Search for the cell housing the specified text and yield its (x, y) center coordinate. 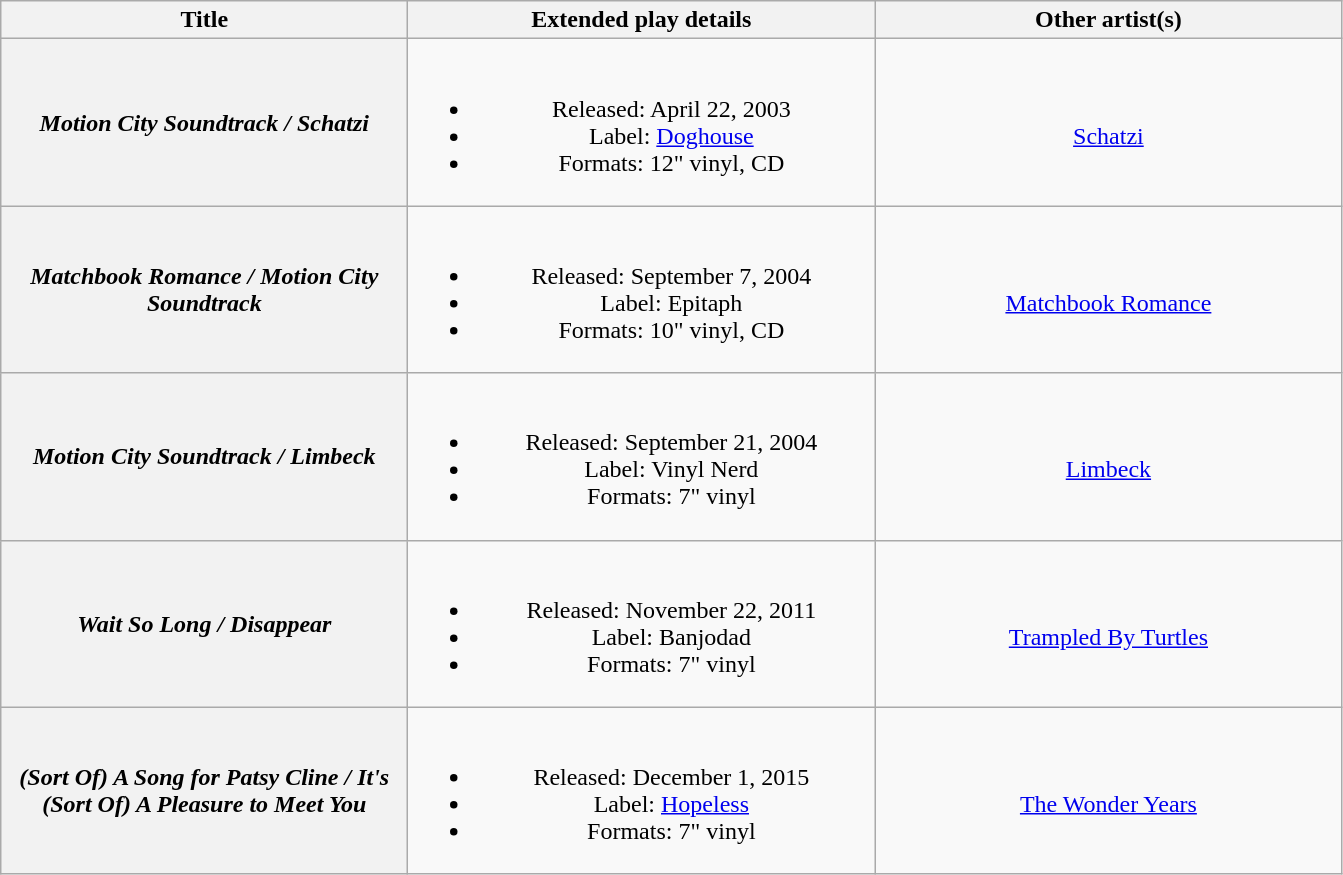
Released: November 22, 2011Label: BanjodadFormats: 7" vinyl (642, 624)
Matchbook Romance (1108, 290)
Released: September 21, 2004Label: Vinyl NerdFormats: 7" vinyl (642, 456)
Trampled By Turtles (1108, 624)
Wait So Long / Disappear (204, 624)
Motion City Soundtrack / Schatzi (204, 122)
Schatzi (1108, 122)
Extended play details (642, 20)
Other artist(s) (1108, 20)
Released: September 7, 2004Label: EpitaphFormats: 10" vinyl, CD (642, 290)
Matchbook Romance / Motion City Soundtrack (204, 290)
Released: April 22, 2003Label: DoghouseFormats: 12" vinyl, CD (642, 122)
(Sort Of) A Song for Patsy Cline / It's (Sort Of) A Pleasure to Meet You (204, 790)
Motion City Soundtrack / Limbeck (204, 456)
The Wonder Years (1108, 790)
Limbeck (1108, 456)
Released: December 1, 2015Label: HopelessFormats: 7" vinyl (642, 790)
Title (204, 20)
